Return the [X, Y] coordinate for the center point of the cell that contains the specified text.  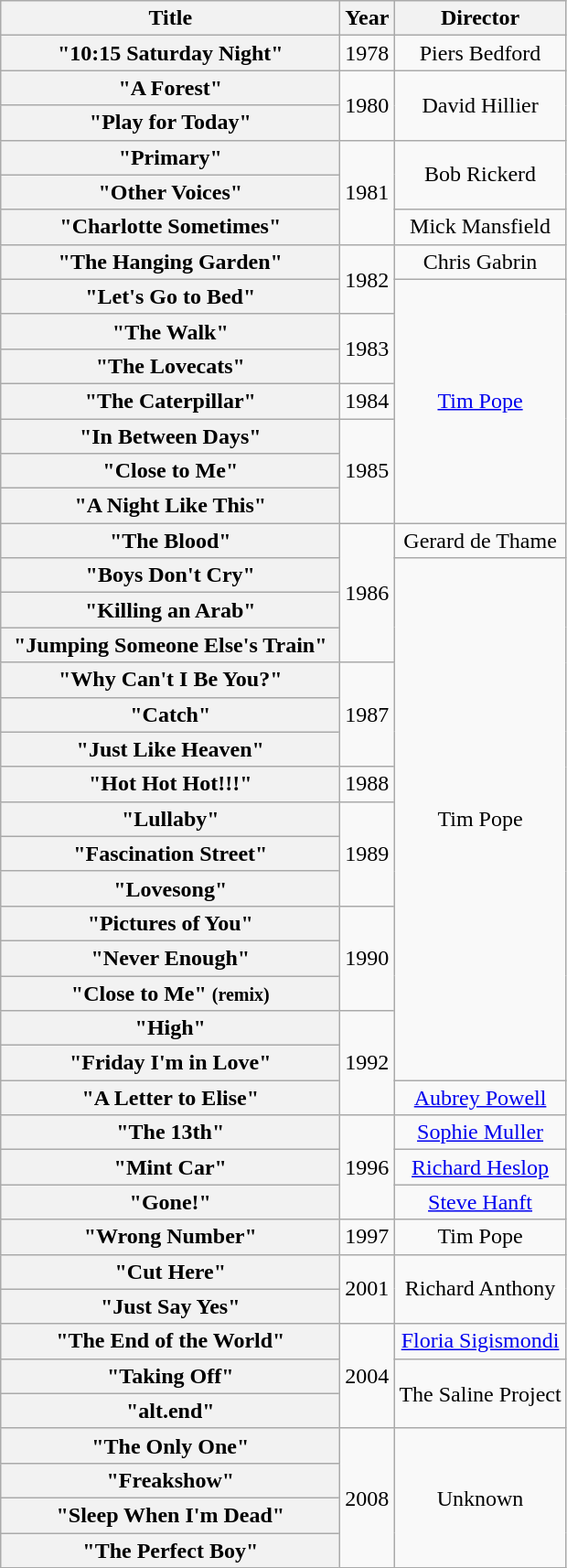
1986 [368, 593]
1978 [368, 53]
"Wrong Number" [170, 1237]
"In Between Days" [170, 436]
Year [368, 18]
"Jumping Someone Else's Train" [170, 645]
"Never Enough" [170, 958]
Gerard de Thame [480, 541]
"A Forest" [170, 88]
1983 [368, 349]
"The Caterpillar" [170, 401]
Aubrey Powell [480, 1098]
David Hillier [480, 105]
"Sleep When I'm Dead" [170, 1515]
1996 [368, 1167]
2008 [368, 1498]
"A Night Like This" [170, 506]
"Freakshow" [170, 1480]
"Killing an Arab" [170, 610]
"The Hanging Garden" [170, 262]
"Close to Me" (remix) [170, 993]
"Boys Don't Cry" [170, 575]
"Just Like Heaven" [170, 749]
"Other Voices" [170, 192]
"Lovesong" [170, 888]
"A Letter to Elise" [170, 1098]
"Pictures of You" [170, 923]
"The Perfect Boy" [170, 1551]
Piers Bedford [480, 53]
1981 [368, 192]
"Mint Car" [170, 1167]
1984 [368, 401]
"Just Say Yes" [170, 1306]
1987 [368, 714]
"Play for Today" [170, 123]
Chris Gabrin [480, 262]
"The 13th" [170, 1133]
"Cut Here" [170, 1272]
"Let's Go to Bed" [170, 296]
"alt.end" [170, 1411]
"Gone!" [170, 1202]
1982 [368, 279]
Steve Hanft [480, 1202]
Richard Heslop [480, 1167]
2004 [368, 1376]
"The Only One" [170, 1445]
"Close to Me" [170, 471]
Sophie Muller [480, 1133]
Director [480, 18]
"The End of the World" [170, 1341]
The Saline Project [480, 1393]
"Friday I'm in Love" [170, 1063]
"Taking Off" [170, 1376]
1990 [368, 958]
1992 [368, 1063]
"Why Can't I Be You?" [170, 680]
1997 [368, 1237]
Floria Sigismondi [480, 1341]
Bob Rickerd [480, 175]
1985 [368, 471]
1989 [368, 854]
1988 [368, 784]
Title [170, 18]
2001 [368, 1289]
"Lullaby" [170, 819]
Richard Anthony [480, 1289]
"Primary" [170, 157]
1980 [368, 105]
"High" [170, 1028]
"10:15 Saturday Night" [170, 53]
"Catch" [170, 714]
"Fascination Street" [170, 854]
"The Walk" [170, 331]
Unknown [480, 1498]
"The Lovecats" [170, 366]
"Charlotte Sometimes" [170, 227]
"The Blood" [170, 541]
"Hot Hot Hot!!!" [170, 784]
Mick Mansfield [480, 227]
